Find where the given text appears and provide that cell's center as (x, y) coordinate. 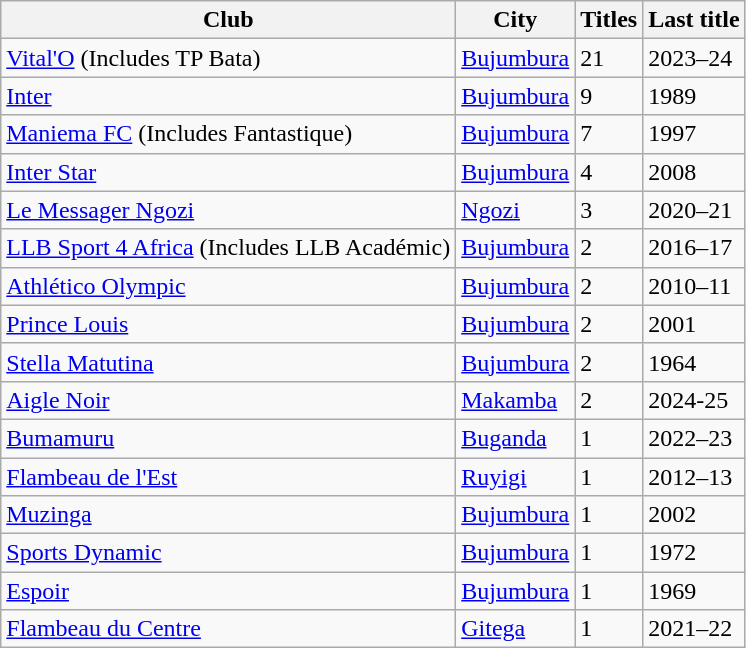
Inter Star (228, 172)
City (516, 20)
3 (609, 210)
Flambeau de l'Est (228, 477)
1997 (694, 134)
LLB Sport 4 Africa (Includes LLB Académic) (228, 248)
1969 (694, 591)
Ngozi (516, 210)
Le Messager Ngozi (228, 210)
Espoir (228, 591)
Stella Matutina (228, 362)
Bumamuru (228, 438)
2023–24 (694, 58)
2024-25 (694, 400)
Muzinga (228, 515)
21 (609, 58)
Prince Louis (228, 324)
1989 (694, 96)
2022–23 (694, 438)
Buganda (516, 438)
2012–13 (694, 477)
2002 (694, 515)
2020–21 (694, 210)
2008 (694, 172)
Sports Dynamic (228, 553)
7 (609, 134)
Gitega (516, 629)
Club (228, 20)
Vital'O (Includes TP Bata) (228, 58)
2010–11 (694, 286)
1972 (694, 553)
Maniema FC (Includes Fantastique) (228, 134)
Titles (609, 20)
2001 (694, 324)
Inter (228, 96)
2021–22 (694, 629)
Athlético Olympic (228, 286)
Ruyigi (516, 477)
Flambeau du Centre (228, 629)
Makamba (516, 400)
9 (609, 96)
1964 (694, 362)
4 (609, 172)
Aigle Noir (228, 400)
2016–17 (694, 248)
Last title (694, 20)
